Provide the [x, y] coordinate of the cell's center where the given text is located.  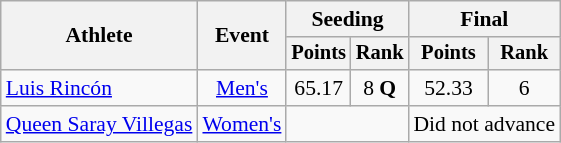
6 [524, 88]
Seeding [347, 19]
8 Q [380, 88]
Luis Rincón [100, 88]
Athlete [100, 36]
Did not advance [484, 124]
52.33 [448, 88]
Women's [242, 124]
65.17 [318, 88]
Men's [242, 88]
Queen Saray Villegas [100, 124]
Event [242, 36]
Final [484, 19]
